Identify which cell holds the provided text, then report its (X, Y) central coordinate. 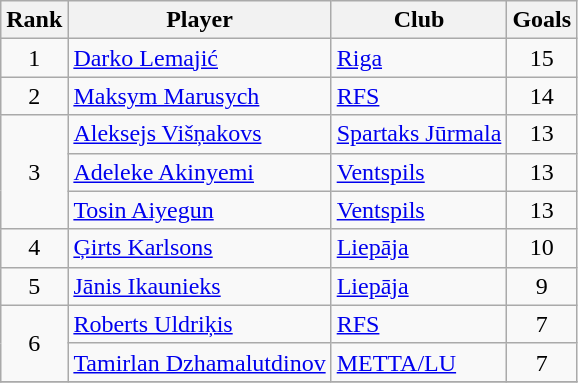
14 (542, 96)
Tamirlan Dzhamalutdinov (200, 362)
Darko Lemajić (200, 58)
Rank (34, 20)
Roberts Uldriķis (200, 324)
5 (34, 286)
6 (34, 343)
Goals (542, 20)
Adeleke Akinyemi (200, 172)
Tosin Aiyegun (200, 210)
Riga (419, 58)
1 (34, 58)
Ģirts Karlsons (200, 248)
Player (200, 20)
METTA/LU (419, 362)
10 (542, 248)
9 (542, 286)
Aleksejs Višņakovs (200, 134)
15 (542, 58)
Jānis Ikaunieks (200, 286)
Spartaks Jūrmala (419, 134)
Club (419, 20)
4 (34, 248)
2 (34, 96)
Maksym Marusych (200, 96)
3 (34, 172)
